Output the [X, Y] coordinate of the center of the cell containing the given text.  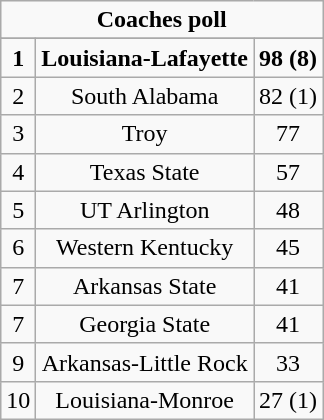
South Alabama [145, 96]
9 [18, 362]
Georgia State [145, 324]
Texas State [145, 172]
Louisiana-Lafayette [145, 58]
Troy [145, 134]
27 (1) [288, 400]
5 [18, 210]
Arkansas-Little Rock [145, 362]
Coaches poll [162, 20]
77 [288, 134]
UT Arlington [145, 210]
98 (8) [288, 58]
1 [18, 58]
6 [18, 248]
57 [288, 172]
2 [18, 96]
10 [18, 400]
Western Kentucky [145, 248]
48 [288, 210]
3 [18, 134]
82 (1) [288, 96]
4 [18, 172]
33 [288, 362]
45 [288, 248]
Arkansas State [145, 286]
Louisiana-Monroe [145, 400]
